Locate the cell with the specified text and output its (X, Y) center coordinate. 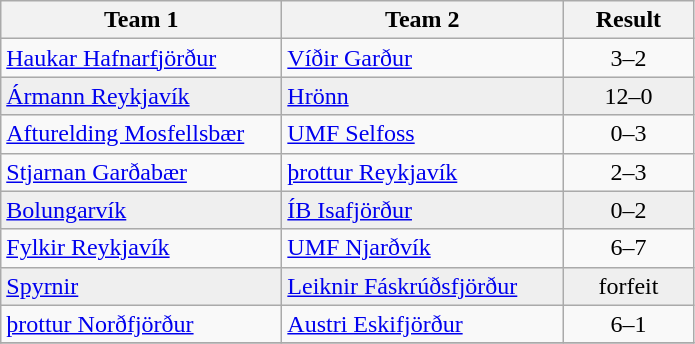
Stjarnan Garðabær (142, 172)
6–1 (628, 324)
Result (628, 20)
forfeit (628, 286)
Team 1 (142, 20)
Leiknir Fáskrúðsfjörður (422, 286)
ÍB Isafjörður (422, 210)
3–2 (628, 58)
Víðir Garður (422, 58)
þrottur Reykjavík (422, 172)
0–2 (628, 210)
Bolungarvík (142, 210)
6–7 (628, 248)
Fylkir Reykjavík (142, 248)
Ármann Reykjavík (142, 96)
0–3 (628, 134)
Spyrnir (142, 286)
Haukar Hafnarfjörður (142, 58)
Team 2 (422, 20)
2–3 (628, 172)
Austri Eskifjörður (422, 324)
þrottur Norðfjörður (142, 324)
UMF Njarðvík (422, 248)
12–0 (628, 96)
Hrönn (422, 96)
UMF Selfoss (422, 134)
Afturelding Mosfellsbær (142, 134)
